Locate the cell with the specified text and output its [x, y] center coordinate. 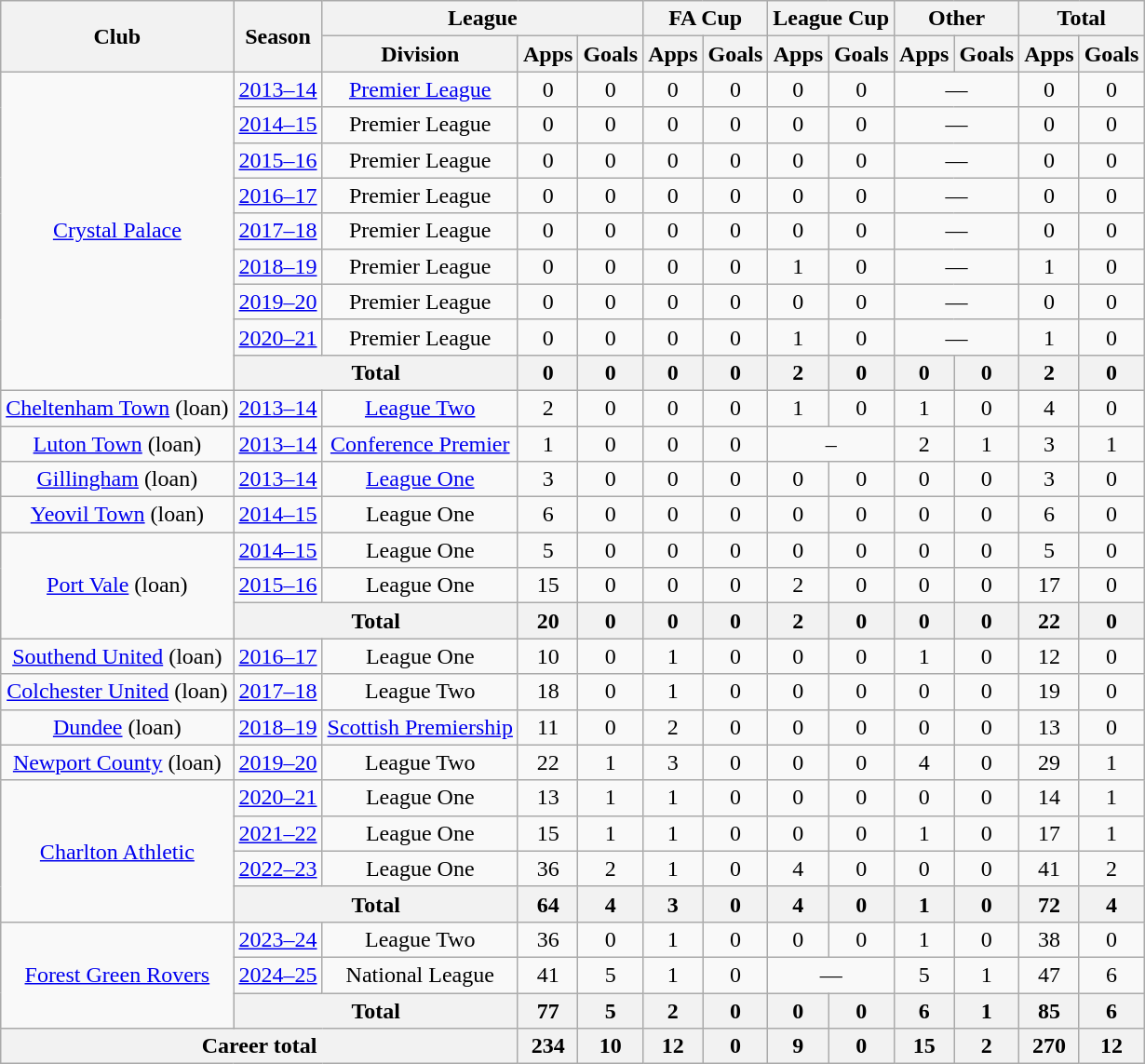
Luton Town (loan) [117, 444]
38 [1049, 939]
National League [420, 975]
Season [277, 36]
Charlton Athletic [117, 851]
2021–22 [277, 833]
Colchester United (loan) [117, 692]
Forest Green Rovers [117, 975]
Yeovil Town (loan) [117, 515]
11 [547, 727]
Gillingham (loan) [117, 479]
Dundee (loan) [117, 727]
FA Cup [706, 19]
League [482, 19]
Scottish Premiership [420, 727]
Port Vale (loan) [117, 586]
– [831, 444]
Crystal Palace [117, 231]
47 [1049, 975]
234 [547, 1046]
72 [1049, 904]
64 [547, 904]
Cheltenham Town (loan) [117, 408]
77 [547, 1010]
18 [547, 692]
29 [1049, 762]
Career total [260, 1046]
19 [1049, 692]
Division [420, 54]
Other [957, 19]
Newport County (loan) [117, 762]
85 [1049, 1010]
9 [799, 1046]
Club [117, 36]
14 [1049, 798]
2022–23 [277, 869]
20 [547, 621]
Conference Premier [420, 444]
270 [1049, 1046]
League Cup [831, 19]
Southend United (loan) [117, 656]
2023–24 [277, 939]
2024–25 [277, 975]
